Extract the [x, y] coordinate from the center of the cell holding the provided text.  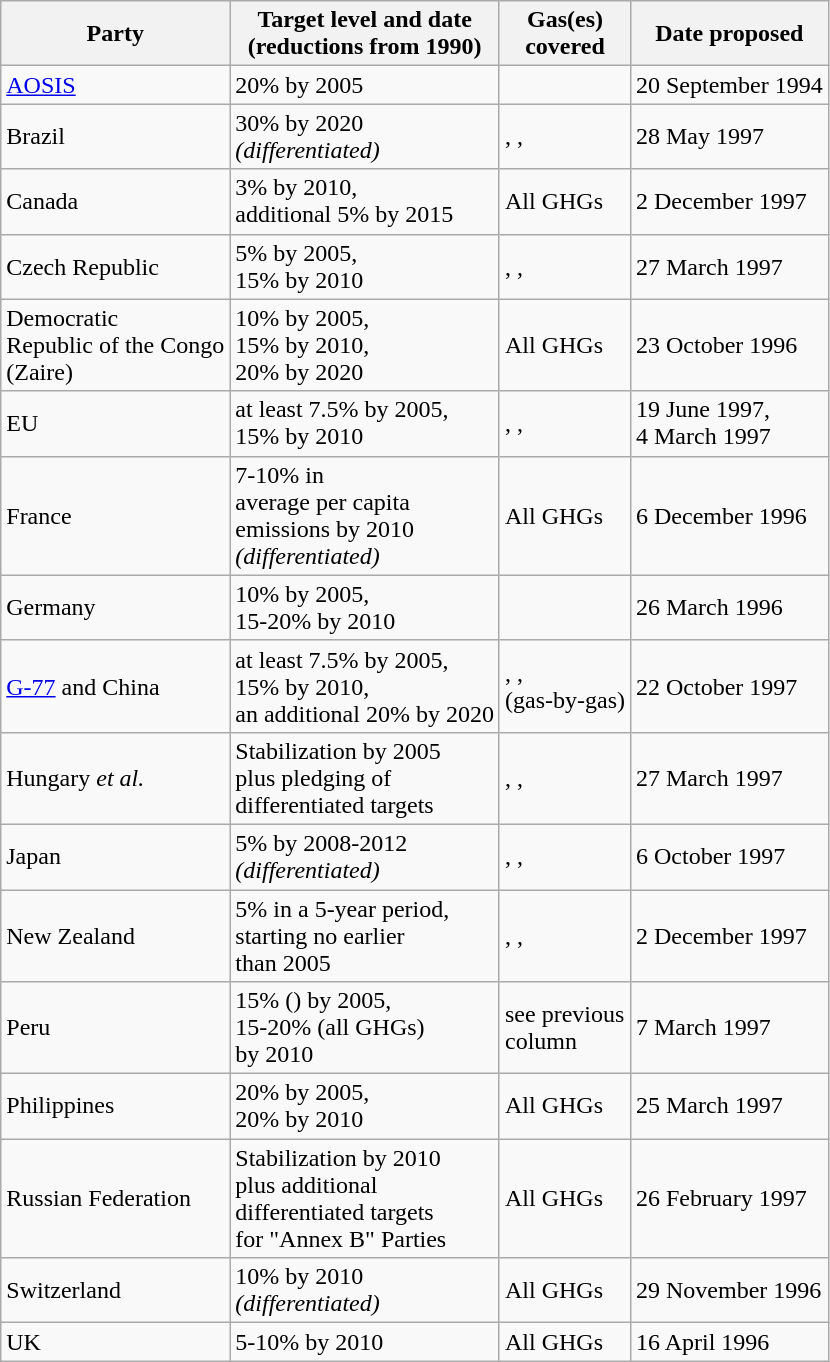
Target level and date(reductions from 1990) [365, 34]
at least 7.5% by 2005,15% by 2010,an additional 20% by 2020 [365, 686]
26 March 1996 [729, 608]
16 April 1996 [729, 1342]
10% by 2005,15-20% by 2010 [365, 608]
26 February 1997 [729, 1198]
AOSIS [116, 85]
Stabilization by 2005plus pledging ofdifferentiated targets [365, 778]
Philippines [116, 1106]
Peru [116, 1028]
5-10% by 2010 [365, 1342]
22 October 1997 [729, 686]
Czech Republic [116, 266]
15% () by 2005,15-20% (all GHGs)by 2010 [365, 1028]
Canada [116, 202]
20% by 2005 [365, 85]
28 May 1997 [729, 136]
, , (gas-by-gas) [564, 686]
5% in a 5-year period,starting no earlierthan 2005 [365, 936]
20 September 1994 [729, 85]
7-10% inaverage per capitaemissions by 2010(differentiated) [365, 516]
30% by 2020(differentiated) [365, 136]
Stabilization by 2010plus additionaldifferentiated targetsfor "Annex B" Parties [365, 1198]
19 June 1997,4 March 1997 [729, 424]
29 November 1996 [729, 1290]
Japan [116, 856]
25 March 1997 [729, 1106]
5% by 2008-2012(differentiated) [365, 856]
6 December 1996 [729, 516]
New Zealand [116, 936]
Switzerland [116, 1290]
Date proposed [729, 34]
UK [116, 1342]
Gas(es)covered [564, 34]
6 October 1997 [729, 856]
Germany [116, 608]
7 March 1997 [729, 1028]
Brazil [116, 136]
at least 7.5% by 2005,15% by 2010 [365, 424]
3% by 2010,additional 5% by 2015 [365, 202]
Hungary et al. [116, 778]
10% by 2010(differentiated) [365, 1290]
France [116, 516]
G-77 and China [116, 686]
see previouscolumn [564, 1028]
Party [116, 34]
EU [116, 424]
20% by 2005,20% by 2010 [365, 1106]
5% by 2005,15% by 2010 [365, 266]
10% by 2005,15% by 2010,20% by 2020 [365, 345]
DemocraticRepublic of the Congo(Zaire) [116, 345]
23 October 1996 [729, 345]
Russian Federation [116, 1198]
